Search for the cell housing the specified text and yield its [X, Y] center coordinate. 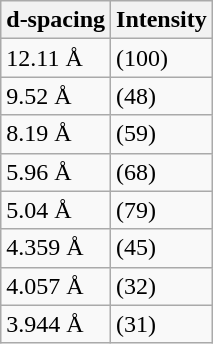
4.359 Å [56, 248]
(100) [162, 58]
(48) [162, 96]
5.96 Å [56, 172]
4.057 Å [56, 286]
d-spacing [56, 20]
12.11 Å [56, 58]
Intensity [162, 20]
(68) [162, 172]
8.19 Å [56, 134]
(45) [162, 248]
3.944 Å [56, 324]
9.52 Å [56, 96]
(31) [162, 324]
(79) [162, 210]
5.04 Å [56, 210]
(32) [162, 286]
(59) [162, 134]
